Return [x, y] of the center of cell containing provided text 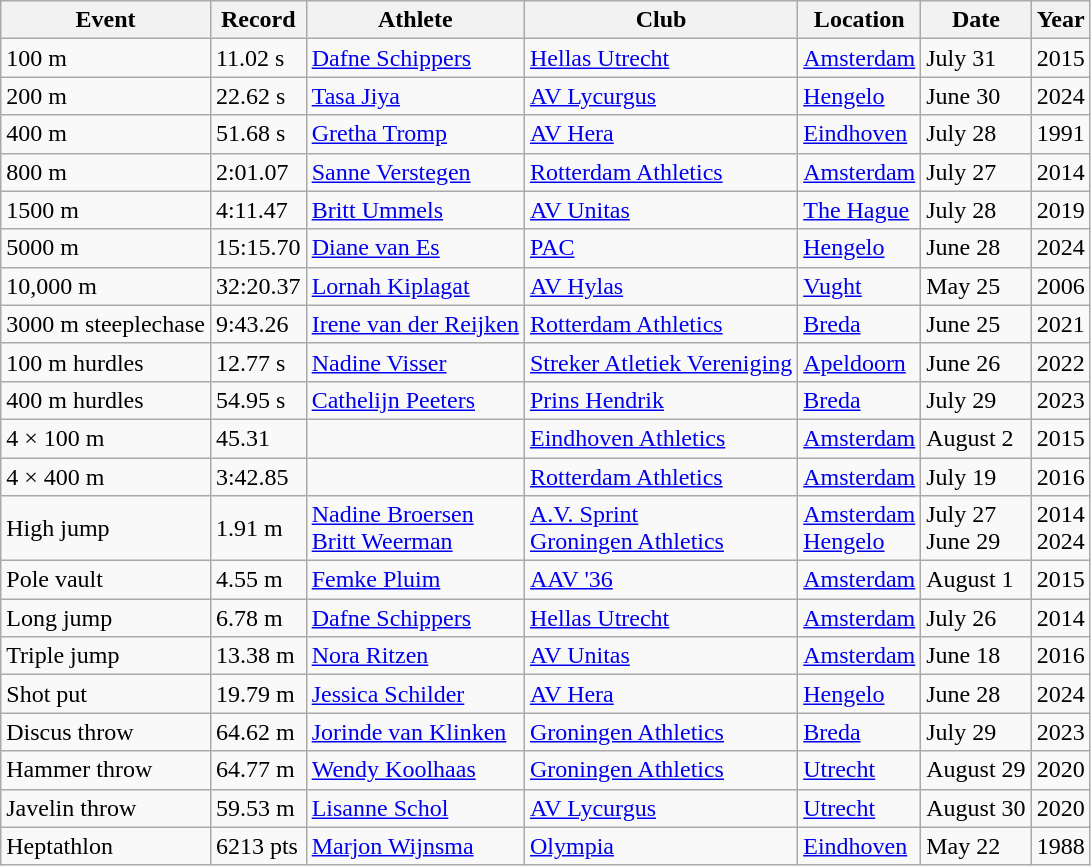
July 19 [976, 477]
Shot put [106, 694]
Athlete [415, 20]
4 × 100 m [106, 438]
Vught [860, 286]
A.V. SprintGroningen Athletics [660, 528]
June 25 [976, 324]
Olympia [660, 846]
19.79 m [258, 694]
Lornah Kiplagat [415, 286]
45.31 [258, 438]
Marjon Wijnsma [415, 846]
AAV '36 [660, 580]
August 2 [976, 438]
Heptathlon [106, 846]
Javelin throw [106, 808]
Date [976, 20]
August 29 [976, 770]
200 m [106, 96]
11.02 s [258, 58]
Discus throw [106, 732]
Nora Ritzen [415, 656]
July 27 [976, 172]
6.78 m [258, 618]
51.68 s [258, 134]
100 m hurdles [106, 362]
July 26 [976, 618]
32:20.37 [258, 286]
June 18 [976, 656]
AV Hylas [660, 286]
Britt Ummels [415, 210]
AmsterdamHengelo [860, 528]
Gretha Tromp [415, 134]
15:15.70 [258, 248]
Lisanne Schol [415, 808]
2006 [1060, 286]
1500 m [106, 210]
Year [1060, 20]
1991 [1060, 134]
May 25 [976, 286]
22.62 s [258, 96]
July 31 [976, 58]
August 30 [976, 808]
Sanne Verstegen [415, 172]
Prins Hendrik [660, 400]
Jorinde van Klinken [415, 732]
2:01.07 [258, 172]
12.77 s [258, 362]
July 27June 29 [976, 528]
High jump [106, 528]
Nadine Visser [415, 362]
4.55 m [258, 580]
June 26 [976, 362]
64.77 m [258, 770]
64.62 m [258, 732]
13.38 m [258, 656]
Record [258, 20]
August 1 [976, 580]
54.95 s [258, 400]
June 30 [976, 96]
5000 m [106, 248]
20142024 [1060, 528]
Hammer throw [106, 770]
59.53 m [258, 808]
2019 [1060, 210]
Femke Pluim [415, 580]
10,000 m [106, 286]
3:42.85 [258, 477]
9:43.26 [258, 324]
Apeldoorn [860, 362]
Jessica Schilder [415, 694]
100 m [106, 58]
Eindhoven Athletics [660, 438]
May 22 [976, 846]
Cathelijn Peeters [415, 400]
1988 [1060, 846]
2022 [1060, 362]
Tasa Jiya [415, 96]
6213 pts [258, 846]
1.91 m [258, 528]
3000 m steeplechase [106, 324]
Triple jump [106, 656]
Pole vault [106, 580]
Long jump [106, 618]
2021 [1060, 324]
Diane van Es [415, 248]
4:11.47 [258, 210]
Event [106, 20]
Wendy Koolhaas [415, 770]
Nadine BroersenBritt Weerman [415, 528]
Irene van der Reijken [415, 324]
Streker Atletiek Vereniging [660, 362]
4 × 400 m [106, 477]
Club [660, 20]
Location [860, 20]
The Hague [860, 210]
400 m hurdles [106, 400]
400 m [106, 134]
800 m [106, 172]
PAC [660, 248]
